Provide the (x, y) coordinate of the cell's center where the given text is located.  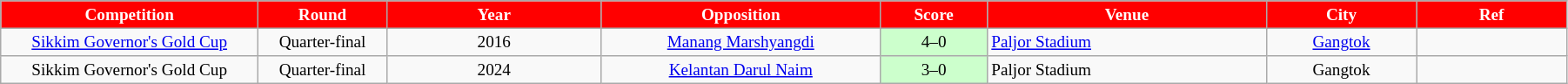
Competition (130, 15)
4–0 (933, 42)
City (1342, 15)
3–0 (933, 70)
Manang Marshyangdi (740, 42)
Year (494, 15)
2024 (494, 70)
2016 (494, 42)
Score (933, 15)
Venue (1127, 15)
Ref (1491, 15)
Kelantan Darul Naim (740, 70)
Round (323, 15)
Opposition (740, 15)
